Scan for the cell matching the given text and deliver its [x, y] coordinate at center. 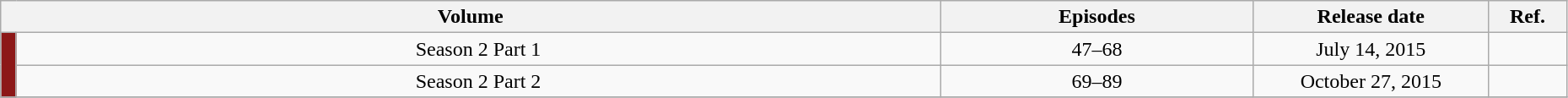
Volume [471, 17]
Release date [1371, 17]
47–68 [1097, 49]
Episodes [1097, 17]
October 27, 2015 [1371, 81]
July 14, 2015 [1371, 49]
69–89 [1097, 81]
Season 2 Part 1 [477, 49]
Ref. [1528, 17]
Season 2 Part 2 [477, 81]
